Scan for the cell matching the given text and deliver its (X, Y) coordinate at center. 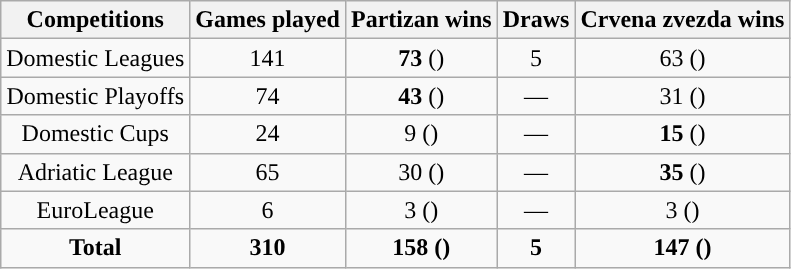
Competitions (96, 20)
Domestic Cups (96, 134)
6 (268, 210)
Partizan wins (421, 20)
Adriatic League (96, 172)
Crvena zvezda wins (682, 20)
310 (268, 248)
65 (268, 172)
Total (96, 248)
158 () (421, 248)
Games played (268, 20)
31 () (682, 96)
15 () (682, 134)
43 () (421, 96)
EuroLeague (96, 210)
63 () (682, 58)
30 () (421, 172)
73 () (421, 58)
Draws (536, 20)
Domestic Leagues (96, 58)
24 (268, 134)
Domestic Playoffs (96, 96)
147 () (682, 248)
74 (268, 96)
35 () (682, 172)
141 (268, 58)
9 () (421, 134)
